Detect which cell encompasses the target text, then output its (x, y) center coordinate. 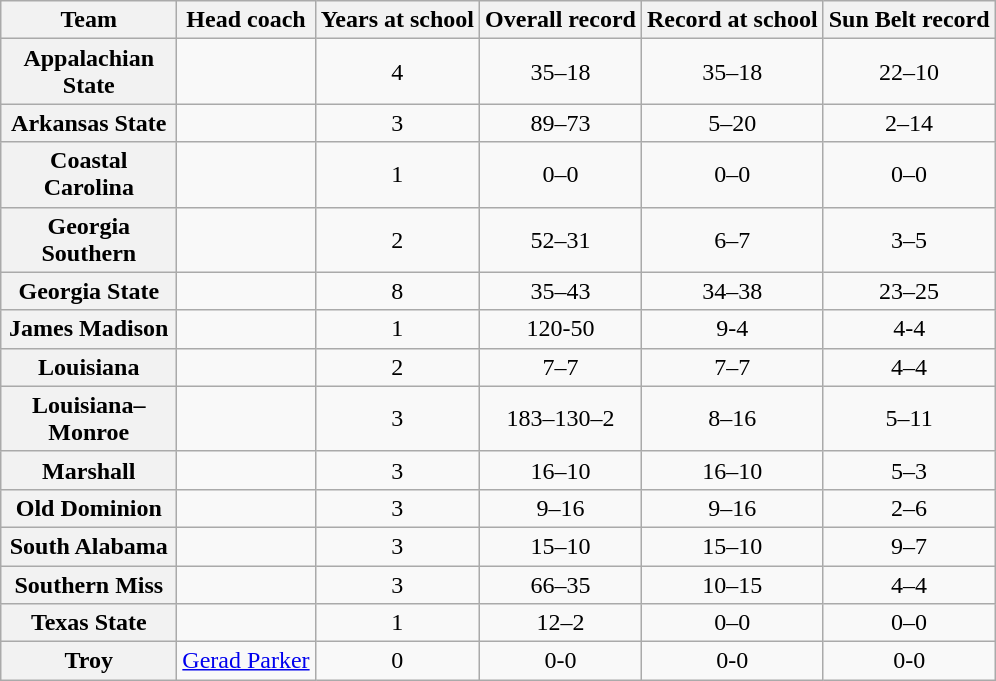
35–43 (561, 291)
Texas State (89, 623)
South Alabama (89, 546)
Gerad Parker (246, 661)
Overall record (561, 20)
Coastal Carolina (89, 174)
6–7 (732, 240)
Southern Miss (89, 585)
2–6 (909, 508)
Appalachian State (89, 72)
Marshall (89, 470)
Louisiana (89, 367)
8 (397, 291)
5–11 (909, 418)
4-4 (909, 329)
9-4 (732, 329)
66–35 (561, 585)
12–2 (561, 623)
5–20 (732, 123)
Old Dominion (89, 508)
James Madison (89, 329)
Georgia Southern (89, 240)
120-50 (561, 329)
Arkansas State (89, 123)
34–38 (732, 291)
Georgia State (89, 291)
Record at school (732, 20)
Team (89, 20)
Sun Belt record (909, 20)
8–16 (732, 418)
89–73 (561, 123)
2–14 (909, 123)
5–3 (909, 470)
23–25 (909, 291)
Troy (89, 661)
Head coach (246, 20)
9–7 (909, 546)
Louisiana–Monroe (89, 418)
0 (397, 661)
183–130–2 (561, 418)
22–10 (909, 72)
Years at school (397, 20)
52–31 (561, 240)
10–15 (732, 585)
3–5 (909, 240)
4 (397, 72)
